Return the [x, y] coordinate for the center point of the cell that contains the specified text.  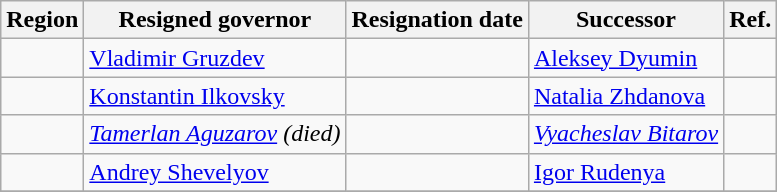
Igor Rudenya [626, 172]
Ref. [750, 20]
Tamerlan Aguzarov (died) [215, 134]
Resigned governor [215, 20]
Konstantin Ilkovsky [215, 96]
Vladimir Gruzdev [215, 58]
Successor [626, 20]
Aleksey Dyumin [626, 58]
Andrey Shevelyov [215, 172]
Resignation date [437, 20]
Natalia Zhdanova [626, 96]
Region [42, 20]
Vyacheslav Bitarov [626, 134]
